Capture the cell that displays the provided text and extract its (x, y) central coordinate. 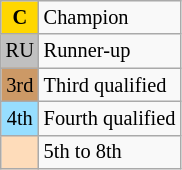
4th (20, 118)
Champion (110, 17)
5th to 8th (110, 152)
RU (20, 51)
Runner-up (110, 51)
Fourth qualified (110, 118)
C (20, 17)
Third qualified (110, 85)
3rd (20, 85)
